Locate the cell with the specified text and output its [x, y] center coordinate. 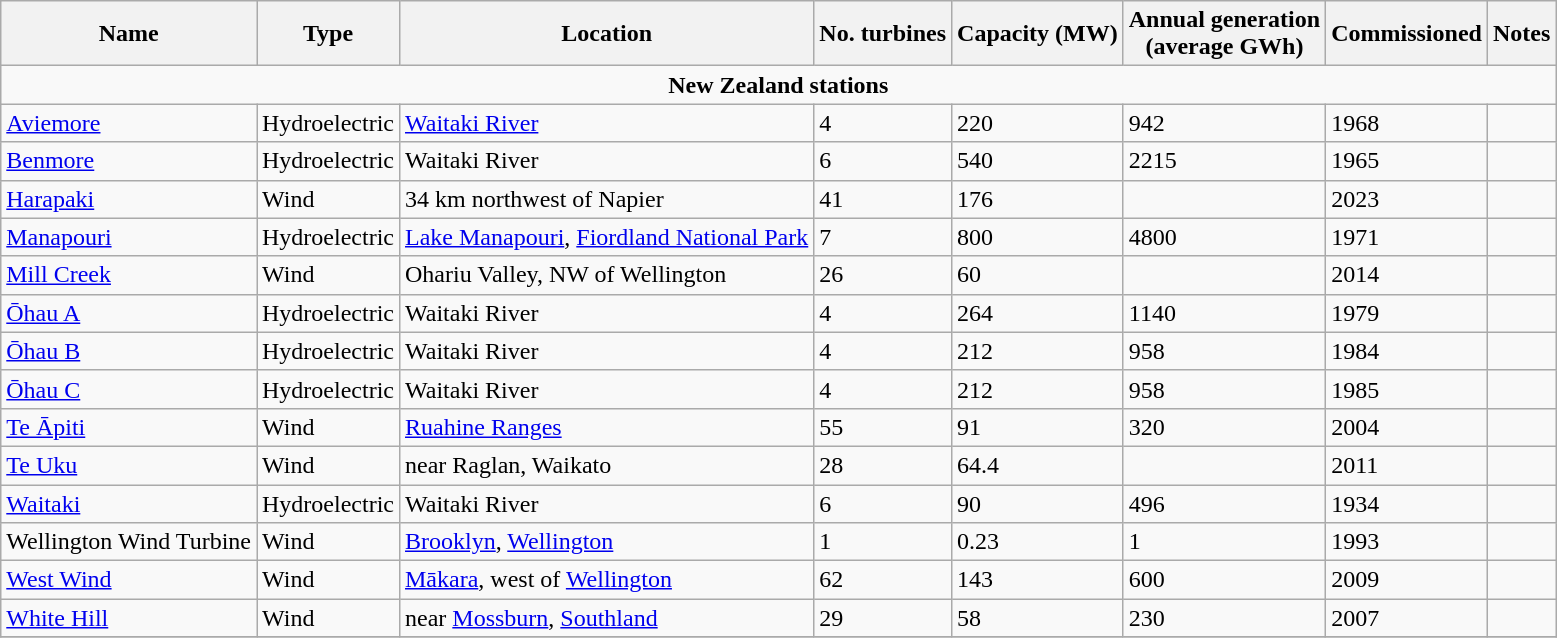
1993 [1407, 542]
Commissioned [1407, 34]
62 [883, 580]
2011 [1407, 465]
Mākara, west of Wellington [606, 580]
2007 [1407, 618]
New Zealand stations [778, 85]
600 [1224, 580]
2004 [1407, 427]
34 km northwest of Napier [606, 199]
800 [1038, 237]
Location [606, 34]
28 [883, 465]
Wellington Wind Turbine [129, 542]
Waitaki [129, 503]
2014 [1407, 275]
Mill Creek [129, 275]
Ōhau C [129, 389]
91 [1038, 427]
4800 [1224, 237]
2215 [1224, 161]
143 [1038, 580]
942 [1224, 123]
1984 [1407, 351]
264 [1038, 313]
near Raglan, Waikato [606, 465]
60 [1038, 275]
Capacity (MW) [1038, 34]
26 [883, 275]
Ruahine Ranges [606, 427]
Harapaki [129, 199]
7 [883, 237]
0.23 [1038, 542]
near Mossburn, Southland [606, 618]
540 [1038, 161]
Aviemore [129, 123]
58 [1038, 618]
Lake Manapouri, Fiordland National Park [606, 237]
64.4 [1038, 465]
Ohariu Valley, NW of Wellington [606, 275]
29 [883, 618]
Brooklyn, Wellington [606, 542]
Type [328, 34]
No. turbines [883, 34]
1934 [1407, 503]
West Wind [129, 580]
1971 [1407, 237]
Name [129, 34]
41 [883, 199]
Benmore [129, 161]
2009 [1407, 580]
2023 [1407, 199]
Te Uku [129, 465]
176 [1038, 199]
90 [1038, 503]
Ōhau A [129, 313]
White Hill [129, 618]
230 [1224, 618]
55 [883, 427]
Annual generation (average GWh) [1224, 34]
220 [1038, 123]
Ōhau B [129, 351]
Notes [1521, 34]
1985 [1407, 389]
496 [1224, 503]
Manapouri [129, 237]
1968 [1407, 123]
1979 [1407, 313]
1965 [1407, 161]
1140 [1224, 313]
320 [1224, 427]
Te Āpiti [129, 427]
